From the cell containing the given text, extract its center point as [X, Y] coordinate. 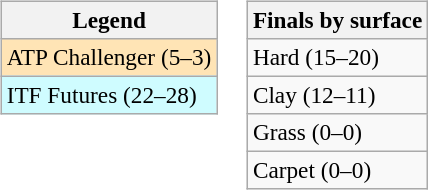
Clay (12–11) [337, 95]
Hard (15–20) [337, 57]
Carpet (0–0) [337, 171]
Grass (0–0) [337, 133]
ATP Challenger (5–3) [108, 57]
ITF Futures (22–28) [108, 95]
Legend [108, 20]
Finals by surface [337, 20]
